Detect which cell encompasses the target text, then output its (X, Y) center coordinate. 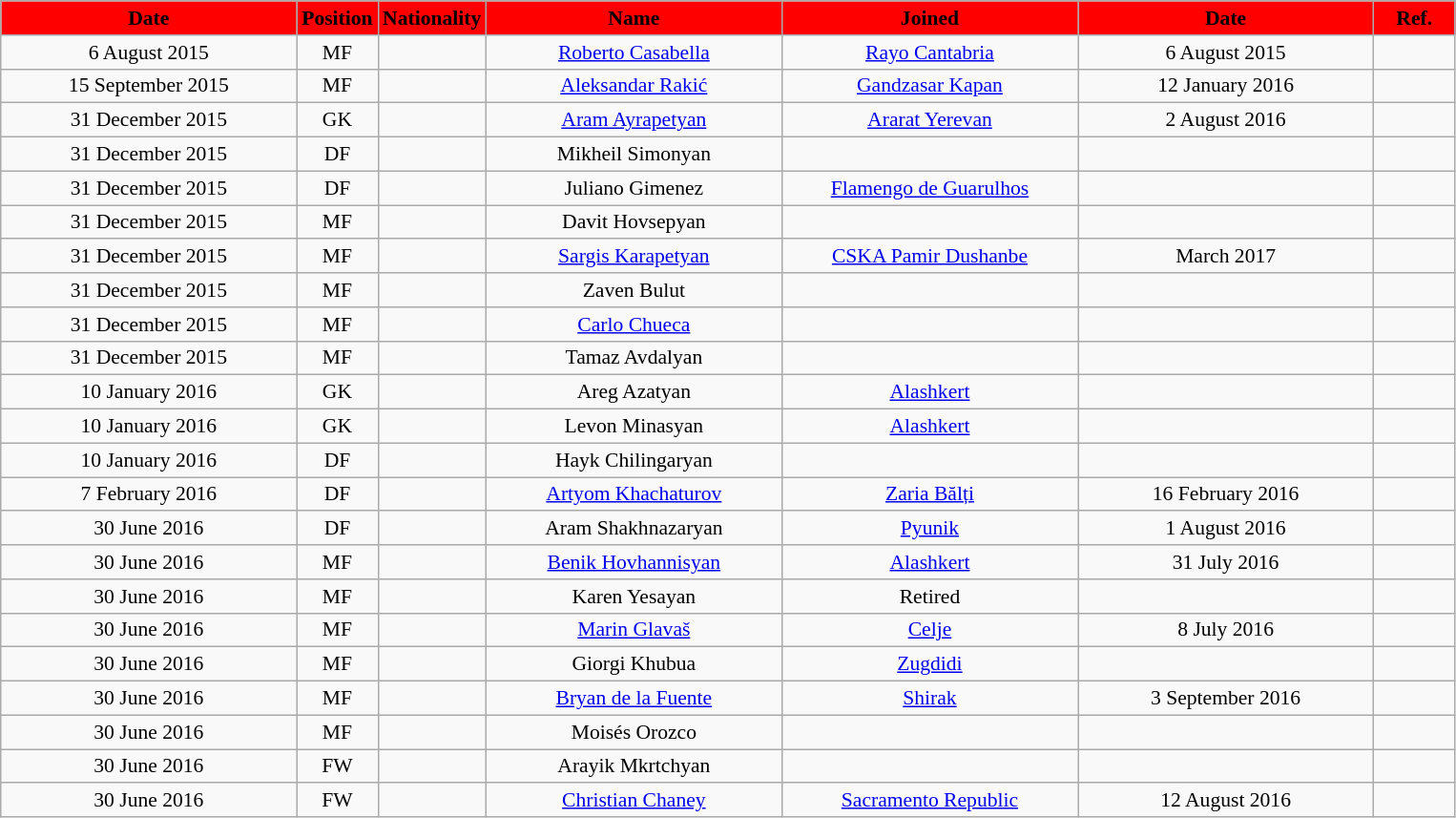
Joined (929, 18)
March 2017 (1226, 257)
Tamaz Avdalyan (634, 358)
1 August 2016 (1226, 529)
8 July 2016 (1226, 630)
Ararat Yerevan (929, 120)
Ref. (1414, 18)
2 August 2016 (1226, 120)
Name (634, 18)
Giorgi Khubua (634, 664)
Pyunik (929, 529)
Karen Yesayan (634, 597)
Celje (929, 630)
Davit Hovsepyan (634, 222)
Carlo Chueca (634, 325)
Benik Hovhannisyan (634, 562)
Sargis Karapetyan (634, 257)
Zugdidi (929, 664)
Hayk Chilingaryan (634, 460)
Aram Shakhnazaryan (634, 529)
12 January 2016 (1226, 86)
15 September 2015 (149, 86)
Flamengo de Guarulhos (929, 188)
CSKA Pamir Dushanbe (929, 257)
31 July 2016 (1226, 562)
Moisés Orozco (634, 732)
Aleksandar Rakić (634, 86)
Roberto Casabella (634, 52)
12 August 2016 (1226, 801)
Christian Chaney (634, 801)
16 February 2016 (1226, 494)
Areg Azatyan (634, 392)
Retired (929, 597)
7 February 2016 (149, 494)
Artyom Khachaturov (634, 494)
Juliano Gimenez (634, 188)
Arayik Mkrtchyan (634, 766)
Zaria Bălți (929, 494)
Sacramento Republic (929, 801)
Mikheil Simonyan (634, 155)
Aram Ayrapetyan (634, 120)
Levon Minasyan (634, 427)
Gandzasar Kapan (929, 86)
Nationality (431, 18)
Zaven Bulut (634, 290)
Bryan de la Fuente (634, 699)
Marin Glavaš (634, 630)
Position (338, 18)
Rayo Cantabria (929, 52)
Shirak (929, 699)
3 September 2016 (1226, 699)
